Scan for the cell matching the given text and deliver its (x, y) coordinate at center. 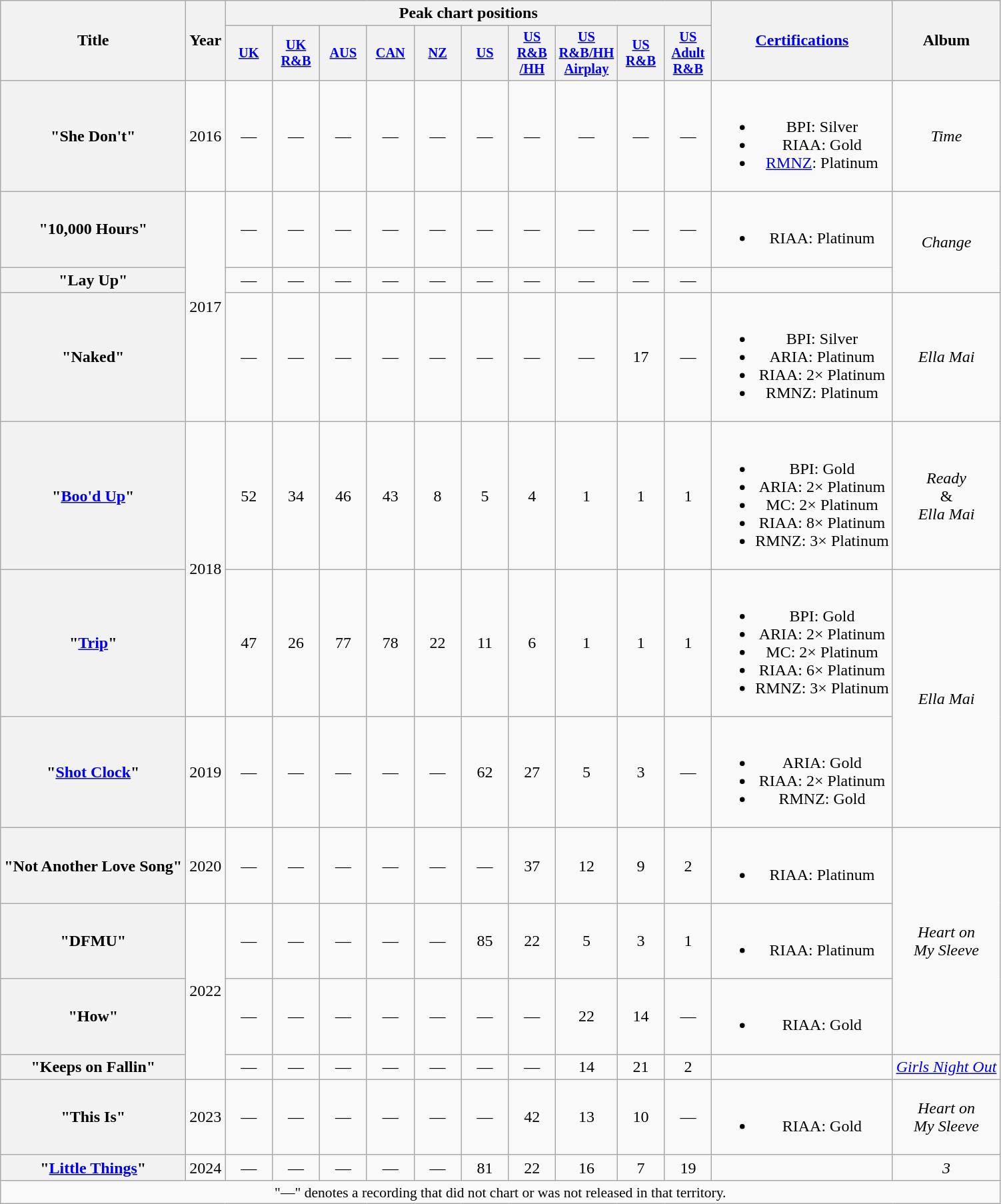
7 (641, 1167)
"How" (93, 1016)
47 (249, 643)
2016 (205, 136)
Ready&Ella Mai (946, 496)
2023 (205, 1117)
77 (343, 643)
10 (641, 1117)
12 (586, 865)
42 (532, 1117)
85 (485, 941)
"Little Things" (93, 1167)
"—" denotes a recording that did not chart or was not released in that territory. (500, 1192)
8 (437, 496)
"Naked" (93, 357)
NZ (437, 53)
"She Don't" (93, 136)
Time (946, 136)
6 (532, 643)
Peak chart positions (469, 13)
BPI: SilverRIAA: GoldRMNZ: Platinum (802, 136)
19 (688, 1167)
UKR&B (296, 53)
2022 (205, 991)
13 (586, 1117)
BPI: SilverARIA: PlatinumRIAA: 2× PlatinumRMNZ: Platinum (802, 357)
37 (532, 865)
USAdultR&B (688, 53)
21 (641, 1067)
AUS (343, 53)
Change (946, 243)
BPI: GoldARIA: 2× PlatinumMC: 2× PlatinumRIAA: 8× PlatinumRMNZ: 3× Platinum (802, 496)
2019 (205, 772)
"Keeps on Fallin" (93, 1067)
"Lay Up" (93, 280)
9 (641, 865)
US (485, 53)
43 (391, 496)
2018 (205, 569)
34 (296, 496)
"Boo'd Up" (93, 496)
2017 (205, 307)
"Trip" (93, 643)
"This Is" (93, 1117)
62 (485, 772)
ARIA: GoldRIAA: 2× PlatinumRMNZ: Gold (802, 772)
2020 (205, 865)
"Shot Clock" (93, 772)
BPI: GoldARIA: 2× PlatinumMC: 2× PlatinumRIAA: 6× PlatinumRMNZ: 3× Platinum (802, 643)
Certifications (802, 41)
78 (391, 643)
4 (532, 496)
Album (946, 41)
"Not Another Love Song" (93, 865)
CAN (391, 53)
46 (343, 496)
16 (586, 1167)
"10,000 Hours" (93, 229)
2024 (205, 1167)
USR&B/HH (532, 53)
USR&B/HHAirplay (586, 53)
17 (641, 357)
"DFMU" (93, 941)
26 (296, 643)
81 (485, 1167)
UK (249, 53)
27 (532, 772)
11 (485, 643)
52 (249, 496)
Year (205, 41)
Title (93, 41)
USR&B (641, 53)
Girls Night Out (946, 1067)
